Return the [x, y] coordinate for the center point of the cell that contains the specified text.  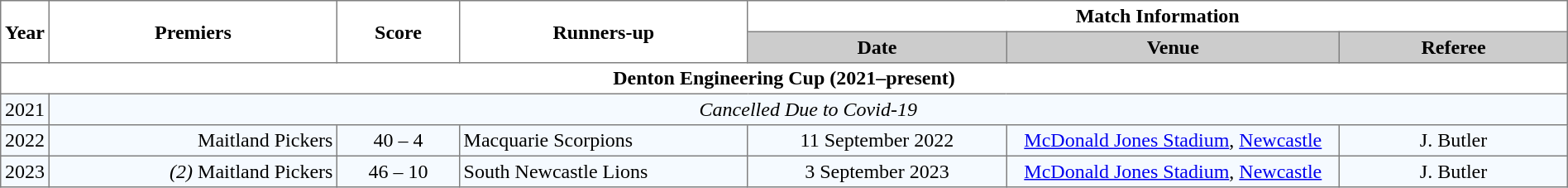
3 September 2023 [877, 171]
Referee [1454, 47]
Maitland Pickers [193, 141]
2022 [25, 141]
Cancelled Due to Covid-19 [808, 109]
(2) Maitland Pickers [193, 171]
46 – 10 [399, 171]
Year [25, 31]
Venue [1173, 47]
2021 [25, 109]
South Newcastle Lions [604, 171]
40 – 4 [399, 141]
Score [399, 31]
Denton Engineering Cup (2021–present) [784, 79]
Date [877, 47]
Match Information [1158, 17]
Runners-up [604, 31]
2023 [25, 171]
11 September 2022 [877, 141]
Macquarie Scorpions [604, 141]
Premiers [193, 31]
